Locate the cell with the specified text and output its (x, y) center coordinate. 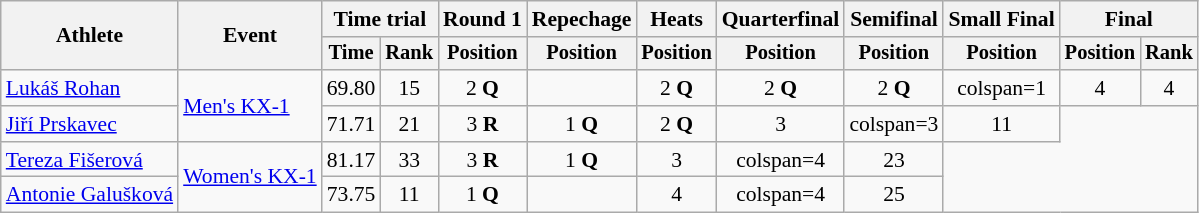
21 (409, 124)
Men's KX-1 (250, 106)
Women's KX-1 (250, 178)
Semifinal (894, 19)
Jiří Prskavec (90, 124)
Final (1129, 19)
15 (409, 88)
25 (894, 195)
81.17 (352, 160)
69.80 (352, 88)
Antonie Galušková (90, 195)
71.71 (352, 124)
Tereza Fišerová (90, 160)
Time trial (380, 19)
Time (352, 54)
33 (409, 160)
Lukáš Rohan (90, 88)
23 (894, 160)
Event (250, 36)
colspan=3 (894, 124)
Repechage (582, 19)
Athlete (90, 36)
Quarterfinal (781, 19)
Heats (676, 19)
Small Final (1001, 19)
colspan=1 (1001, 88)
Round 1 (482, 19)
73.75 (352, 195)
